Return the (x, y) coordinate for the center point of the cell that contains the specified text.  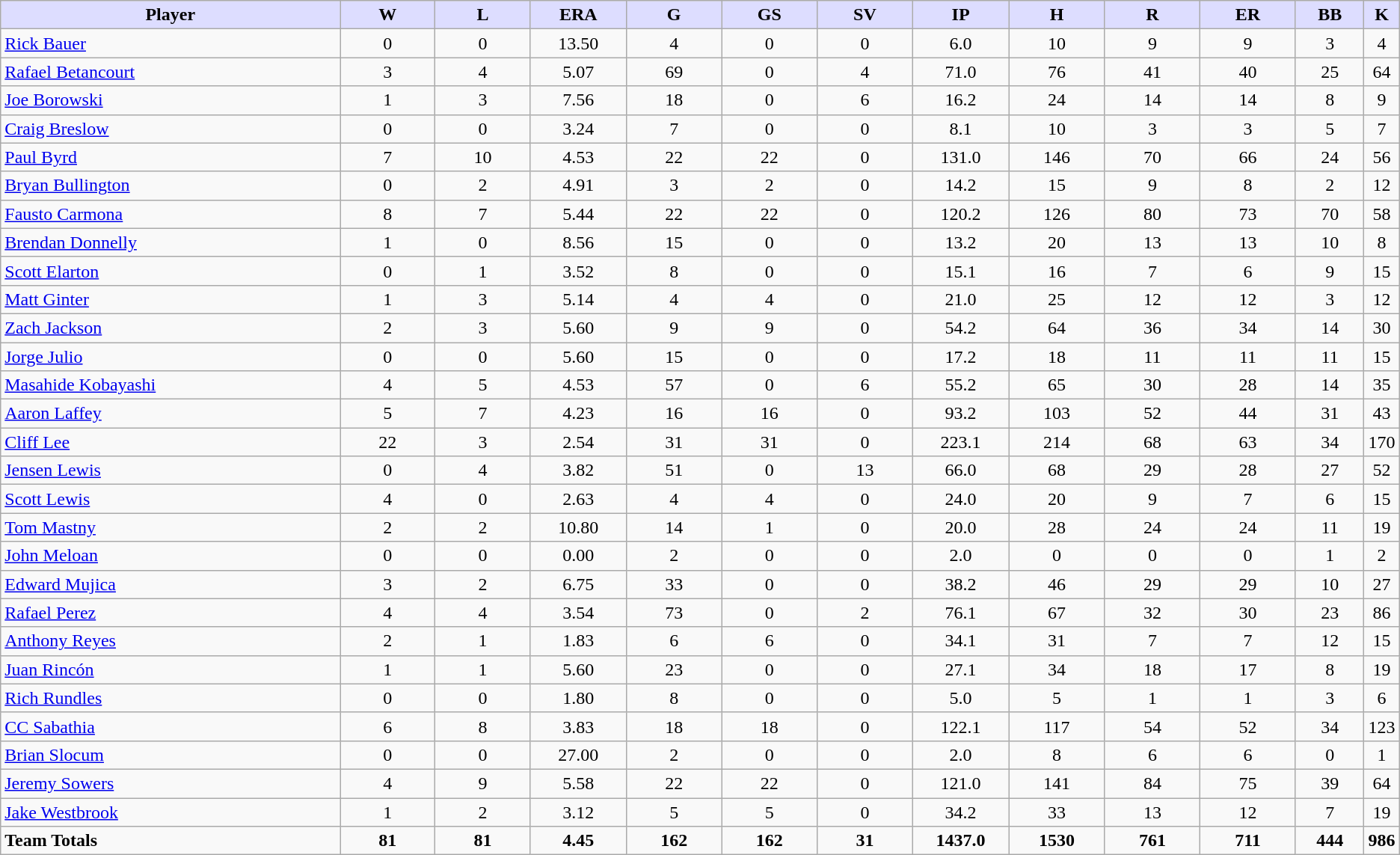
3.24 (578, 129)
5.44 (578, 214)
34.1 (960, 641)
711 (1248, 841)
4.91 (578, 186)
20.0 (960, 527)
2.54 (578, 442)
3.82 (578, 471)
170 (1382, 442)
Bryan Bullington (171, 186)
1530 (1057, 841)
15.1 (960, 271)
G (674, 15)
27.1 (960, 669)
Anthony Reyes (171, 641)
67 (1057, 613)
Scott Lewis (171, 499)
71.0 (960, 72)
58 (1382, 214)
Scott Elarton (171, 271)
7.56 (578, 100)
H (1057, 15)
126 (1057, 214)
1.80 (578, 698)
Jensen Lewis (171, 471)
5.0 (960, 698)
121.0 (960, 783)
24.0 (960, 499)
CC Sabathia (171, 726)
5.14 (578, 299)
214 (1057, 442)
40 (1248, 72)
5.07 (578, 72)
103 (1057, 414)
3.83 (578, 726)
120.2 (960, 214)
Team Totals (171, 841)
80 (1152, 214)
ER (1248, 15)
8.1 (960, 129)
Fausto Carmona (171, 214)
55.2 (960, 385)
K (1382, 15)
Tom Mastny (171, 527)
57 (674, 385)
Masahide Kobayashi (171, 385)
Rafael Perez (171, 613)
16.2 (960, 100)
BB (1330, 15)
17 (1248, 669)
38.2 (960, 584)
36 (1152, 328)
SV (865, 15)
6.75 (578, 584)
56 (1382, 157)
131.0 (960, 157)
41 (1152, 72)
63 (1248, 442)
761 (1152, 841)
Jeremy Sowers (171, 783)
Jake Westbrook (171, 812)
Juan Rincón (171, 669)
ERA (578, 15)
R (1152, 15)
1437.0 (960, 841)
Rich Rundles (171, 698)
Cliff Lee (171, 442)
75 (1248, 783)
43 (1382, 414)
3.54 (578, 613)
13.2 (960, 242)
93.2 (960, 414)
6.0 (960, 43)
117 (1057, 726)
3.12 (578, 812)
141 (1057, 783)
Zach Jackson (171, 328)
444 (1330, 841)
4.45 (578, 841)
2.63 (578, 499)
Aaron Laffey (171, 414)
122.1 (960, 726)
Edward Mujica (171, 584)
Matt Ginter (171, 299)
Jorge Julio (171, 357)
Brendan Donnelly (171, 242)
27.00 (578, 755)
5.58 (578, 783)
10.80 (578, 527)
65 (1057, 385)
17.2 (960, 357)
35 (1382, 385)
L (483, 15)
76.1 (960, 613)
GS (770, 15)
86 (1382, 613)
IP (960, 15)
66.0 (960, 471)
54.2 (960, 328)
Brian Slocum (171, 755)
76 (1057, 72)
1.83 (578, 641)
21.0 (960, 299)
Craig Breslow (171, 129)
Joe Borowski (171, 100)
39 (1330, 783)
986 (1382, 841)
44 (1248, 414)
13.50 (578, 43)
Paul Byrd (171, 157)
John Meloan (171, 556)
46 (1057, 584)
223.1 (960, 442)
8.56 (578, 242)
Rick Bauer (171, 43)
123 (1382, 726)
0.00 (578, 556)
34.2 (960, 812)
66 (1248, 157)
Rafael Betancourt (171, 72)
14.2 (960, 186)
Player (171, 15)
W (387, 15)
146 (1057, 157)
32 (1152, 613)
84 (1152, 783)
4.23 (578, 414)
69 (674, 72)
3.52 (578, 271)
54 (1152, 726)
51 (674, 471)
